Output the (x, y) coordinate of the center of the cell containing the given text.  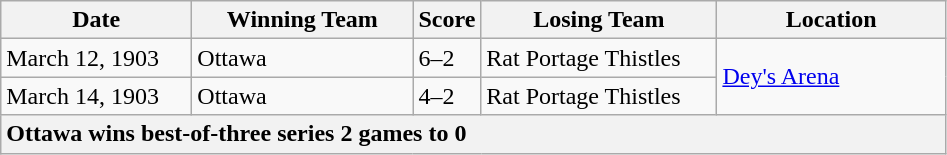
March 14, 1903 (96, 96)
4–2 (447, 96)
Ottawa wins best-of-three series 2 games to 0 (474, 134)
Winning Team (302, 20)
Score (447, 20)
Losing Team (599, 20)
March 12, 1903 (96, 58)
Dey's Arena (832, 77)
Date (96, 20)
Location (832, 20)
6–2 (447, 58)
